Output the (x, y) coordinate of the center of the cell containing the given text.  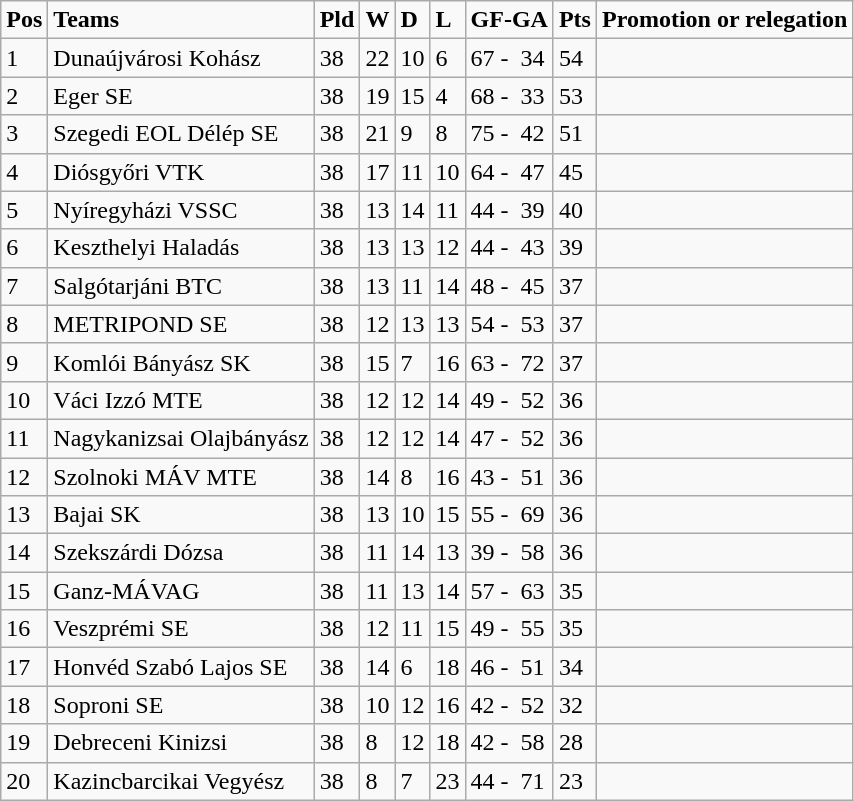
Szekszárdi Dózsa (181, 553)
44 - 71 (509, 781)
Pld (337, 20)
22 (378, 58)
3 (24, 134)
20 (24, 781)
Ganz-MÁVAG (181, 591)
44 - 43 (509, 248)
42 - 58 (509, 743)
Szegedi EOL Délép SE (181, 134)
Komlói Bányász SK (181, 362)
54 (574, 58)
34 (574, 667)
28 (574, 743)
GF-GA (509, 20)
Diósgyőri VTK (181, 172)
49 - 52 (509, 400)
40 (574, 210)
W (378, 20)
Pos (24, 20)
51 (574, 134)
5 (24, 210)
21 (378, 134)
Honvéd Szabó Lajos SE (181, 667)
Veszprémi SE (181, 629)
Váci Izzó MTE (181, 400)
Nagykanizsai Olajbányász (181, 438)
1 (24, 58)
45 (574, 172)
Keszthelyi Haladás (181, 248)
METRIPOND SE (181, 324)
42 - 52 (509, 705)
67 - 34 (509, 58)
Eger SE (181, 96)
47 - 52 (509, 438)
Kazincbarcikai Vegyész (181, 781)
39 - 58 (509, 553)
2 (24, 96)
55 - 69 (509, 515)
39 (574, 248)
Nyíregyházi VSSC (181, 210)
Szolnoki MÁV MTE (181, 477)
53 (574, 96)
Promotion or relegation (724, 20)
75 - 42 (509, 134)
48 - 45 (509, 286)
43 - 51 (509, 477)
Dunaújvárosi Kohász (181, 58)
Teams (181, 20)
68 - 33 (509, 96)
Soproni SE (181, 705)
57 - 63 (509, 591)
63 - 72 (509, 362)
46 - 51 (509, 667)
64 - 47 (509, 172)
44 - 39 (509, 210)
L (448, 20)
Pts (574, 20)
Bajai SK (181, 515)
Debreceni Kinizsi (181, 743)
32 (574, 705)
Salgótarjáni BTC (181, 286)
D (412, 20)
54 - 53 (509, 324)
49 - 55 (509, 629)
